Search for the cell housing the specified text and yield its (x, y) center coordinate. 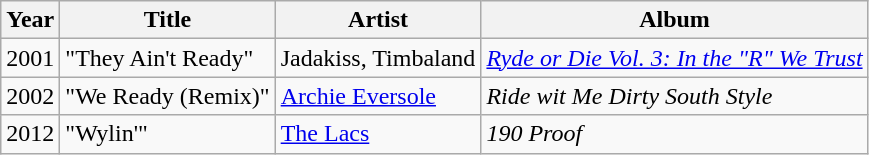
2001 (30, 58)
"Wylin'" (168, 134)
190 Proof (674, 134)
2012 (30, 134)
The Lacs (378, 134)
"We Ready (Remix)" (168, 96)
2002 (30, 96)
Artist (378, 20)
Archie Eversole (378, 96)
"They Ain't Ready" (168, 58)
Ride wit Me Dirty South Style (674, 96)
Ryde or Die Vol. 3: In the "R" We Trust (674, 58)
Album (674, 20)
Title (168, 20)
Jadakiss, Timbaland (378, 58)
Year (30, 20)
